Determine the [x, y] coordinate at the center of the cell enclosing the given text.  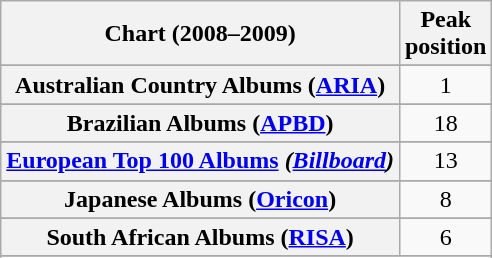
Australian Country Albums (ARIA) [200, 85]
18 [445, 123]
8 [445, 199]
South African Albums (RISA) [200, 237]
13 [445, 161]
Peakposition [445, 34]
Japanese Albums (Oricon) [200, 199]
European Top 100 Albums (Billboard) [200, 161]
6 [445, 237]
Brazilian Albums (APBD) [200, 123]
1 [445, 85]
Chart (2008–2009) [200, 34]
